Detect which cell encompasses the target text, then output its [x, y] center coordinate. 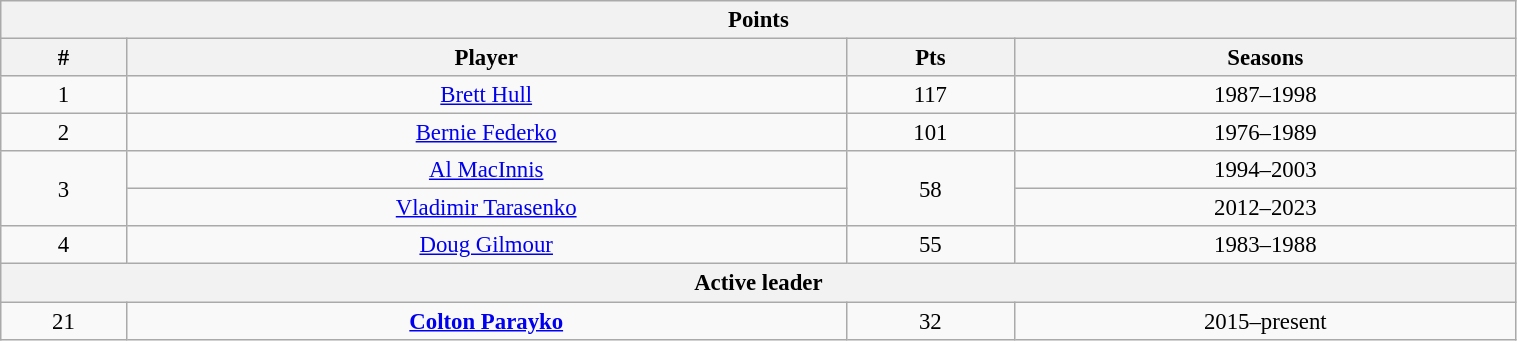
1983–1988 [1266, 245]
Vladimir Tarasenko [486, 208]
1994–2003 [1266, 170]
Pts [930, 58]
1 [64, 95]
1987–1998 [1266, 95]
55 [930, 245]
3 [64, 188]
101 [930, 133]
117 [930, 95]
2 [64, 133]
Brett Hull [486, 95]
Player [486, 58]
Colton Parayko [486, 321]
21 [64, 321]
Bernie Federko [486, 133]
2012–2023 [1266, 208]
Points [758, 20]
Active leader [758, 283]
Doug Gilmour [486, 245]
32 [930, 321]
2015–present [1266, 321]
4 [64, 245]
1976–1989 [1266, 133]
Seasons [1266, 58]
58 [930, 188]
Al MacInnis [486, 170]
# [64, 58]
